Identify which cell holds the provided text, then report its [X, Y] central coordinate. 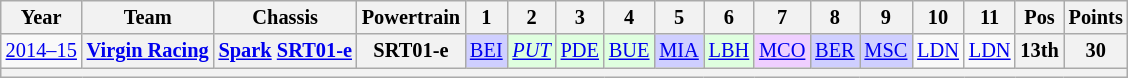
4 [629, 17]
9 [886, 17]
7 [782, 17]
SRT01-e [411, 51]
Points [1096, 17]
11 [990, 17]
LBH [729, 51]
BER [834, 51]
10 [938, 17]
8 [834, 17]
BUE [629, 51]
2014–15 [42, 51]
3 [580, 17]
PDE [580, 51]
Virgin Racing [148, 51]
Spark SRT01-e [286, 51]
MIA [678, 51]
5 [678, 17]
Team [148, 17]
6 [729, 17]
Chassis [286, 17]
1 [486, 17]
Year [42, 17]
MCO [782, 51]
BEI [486, 51]
30 [1096, 51]
PUT [532, 51]
MSC [886, 51]
Pos [1039, 17]
Powertrain [411, 17]
2 [532, 17]
13th [1039, 51]
